Return the [X, Y] coordinate for the center point of the cell that contains the specified text.  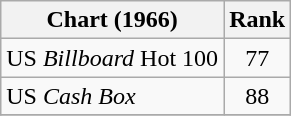
US Billboard Hot 100 [112, 58]
88 [258, 96]
Chart (1966) [112, 20]
US Cash Box [112, 96]
Rank [258, 20]
77 [258, 58]
